Determine the [X, Y] coordinate at the center of the cell enclosing the given text.  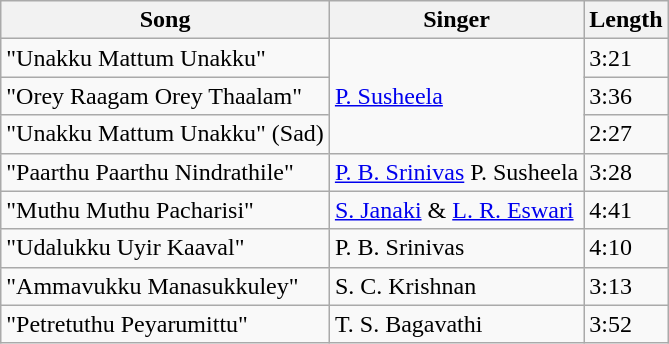
T. S. Bagavathi [456, 324]
"Orey Raagam Orey Thaalam" [166, 96]
4:41 [626, 210]
"Ammavukku Manasukkuley" [166, 286]
S. C. Krishnan [456, 286]
3:28 [626, 172]
S. Janaki & L. R. Eswari [456, 210]
"Unakku Mattum Unakku" (Sad) [166, 134]
P. B. Srinivas [456, 248]
"Udalukku Uyir Kaaval" [166, 248]
Song [166, 20]
"Paarthu Paarthu Nindrathile" [166, 172]
"Petretuthu Peyarumittu" [166, 324]
4:10 [626, 248]
P. B. Srinivas P. Susheela [456, 172]
Singer [456, 20]
"Muthu Muthu Pacharisi" [166, 210]
Length [626, 20]
3:13 [626, 286]
3:21 [626, 58]
P. Susheela [456, 96]
3:52 [626, 324]
"Unakku Mattum Unakku" [166, 58]
2:27 [626, 134]
3:36 [626, 96]
